Search for the cell housing the specified text and yield its (X, Y) center coordinate. 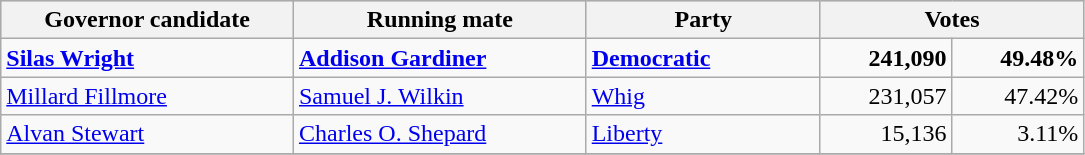
Addison Gardiner (440, 58)
3.11% (1018, 134)
Charles O. Shepard (440, 134)
Millard Fillmore (148, 96)
Liberty (703, 134)
47.42% (1018, 96)
Alvan Stewart (148, 134)
Whig (703, 96)
231,057 (886, 96)
241,090 (886, 58)
49.48% (1018, 58)
Governor candidate (148, 20)
Silas Wright (148, 58)
Votes (952, 20)
Party (703, 20)
Running mate (440, 20)
15,136 (886, 134)
Democratic (703, 58)
Samuel J. Wilkin (440, 96)
